Detect which cell encompasses the target text, then output its [x, y] center coordinate. 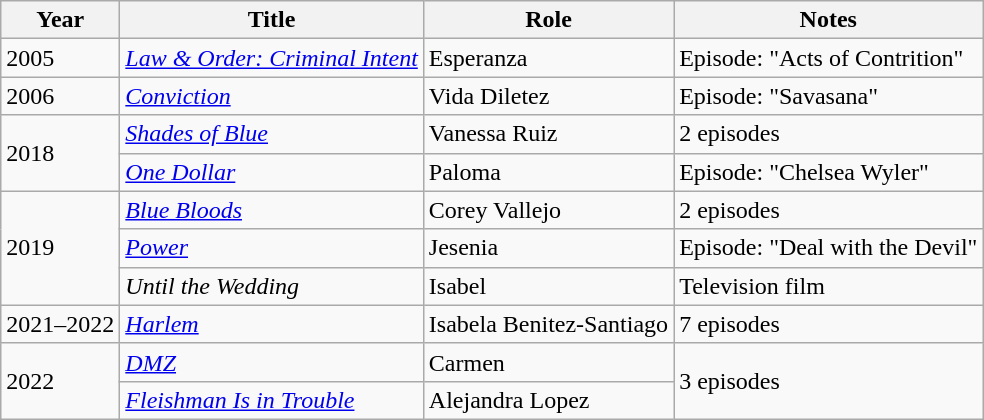
Corey Vallejo [548, 210]
Carmen [548, 362]
2005 [60, 58]
3 episodes [828, 381]
Until the Wedding [272, 286]
One Dollar [272, 172]
Notes [828, 20]
Blue Bloods [272, 210]
Television film [828, 286]
Power [272, 248]
DMZ [272, 362]
Shades of Blue [272, 134]
Title [272, 20]
Isabel [548, 286]
Harlem [272, 324]
Vida Diletez [548, 96]
7 episodes [828, 324]
Vanessa Ruiz [548, 134]
Episode: "Acts of Contrition" [828, 58]
Conviction [272, 96]
Episode: "Chelsea Wyler" [828, 172]
Alejandra Lopez [548, 400]
2006 [60, 96]
Fleishman Is in Trouble [272, 400]
Esperanza [548, 58]
Role [548, 20]
Year [60, 20]
Law & Order: Criminal Intent [272, 58]
Isabela Benitez-Santiago [548, 324]
Episode: "Savasana" [828, 96]
2021–2022 [60, 324]
Paloma [548, 172]
2022 [60, 381]
2018 [60, 153]
Jesenia [548, 248]
Episode: "Deal with the Devil" [828, 248]
2019 [60, 248]
